Determine the [x, y] coordinate at the center of the cell enclosing the given text.  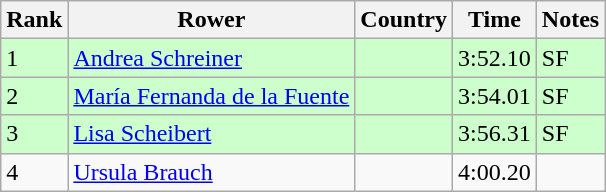
Notes [570, 20]
4:00.20 [495, 172]
Time [495, 20]
3 [34, 134]
3:52.10 [495, 58]
3:56.31 [495, 134]
Ursula Brauch [212, 172]
Country [404, 20]
María Fernanda de la Fuente [212, 96]
Rower [212, 20]
2 [34, 96]
Andrea Schreiner [212, 58]
4 [34, 172]
Rank [34, 20]
Lisa Scheibert [212, 134]
3:54.01 [495, 96]
1 [34, 58]
